Output the (X, Y) coordinate of the center of the cell containing the given text.  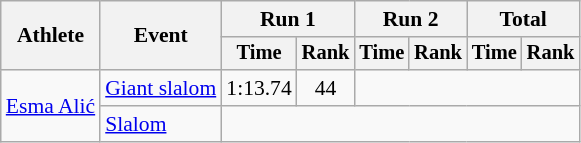
Total (523, 19)
Giant slalom (160, 88)
Slalom (160, 124)
Esma Alić (50, 106)
44 (326, 88)
Event (160, 36)
Athlete (50, 36)
1:13.74 (258, 88)
Run 2 (410, 19)
Run 1 (288, 19)
